Scan for the cell matching the given text and deliver its (x, y) coordinate at center. 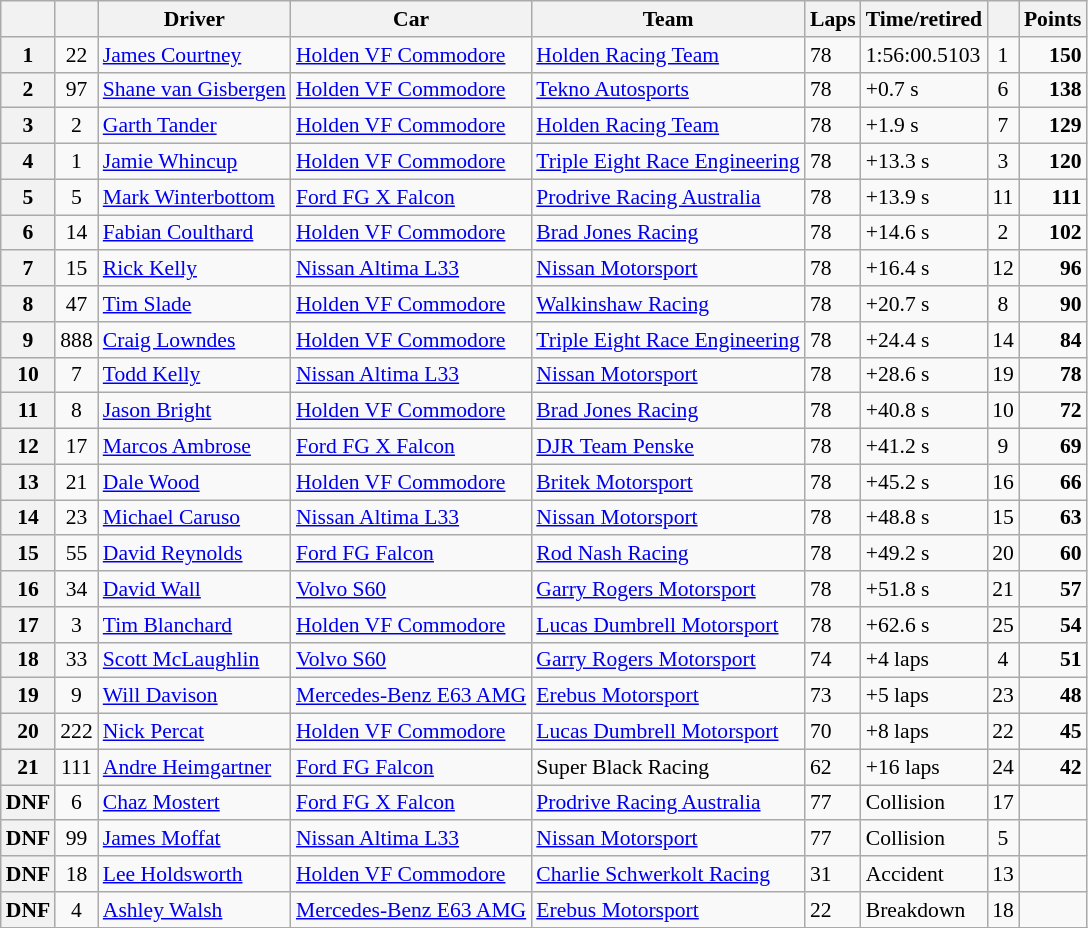
54 (1053, 625)
+4 laps (924, 660)
120 (1053, 162)
Marcos Ambrose (194, 447)
+28.6 s (924, 375)
70 (833, 732)
James Moffat (194, 839)
+24.4 s (924, 340)
150 (1053, 55)
51 (1053, 660)
Andre Heimgartner (194, 767)
888 (76, 340)
Garth Tander (194, 126)
Driver (194, 19)
102 (1053, 233)
Tim Slade (194, 304)
24 (1003, 767)
+40.8 s (924, 411)
Todd Kelly (194, 375)
48 (1053, 696)
Charlie Schwerkolt Racing (668, 874)
+62.6 s (924, 625)
Will Davison (194, 696)
+13.9 s (924, 197)
Time/retired (924, 19)
Tim Blanchard (194, 625)
+16 laps (924, 767)
+14.6 s (924, 233)
25 (1003, 625)
74 (833, 660)
Rick Kelly (194, 269)
45 (1053, 732)
96 (1053, 269)
84 (1053, 340)
Points (1053, 19)
+5 laps (924, 696)
Jamie Whincup (194, 162)
Britek Motorsport (668, 482)
Shane van Gisbergen (194, 90)
Breakdown (924, 910)
Michael Caruso (194, 518)
DJR Team Penske (668, 447)
+0.7 s (924, 90)
63 (1053, 518)
Walkinshaw Racing (668, 304)
73 (833, 696)
+8 laps (924, 732)
129 (1053, 126)
Car (411, 19)
+49.2 s (924, 554)
+48.8 s (924, 518)
33 (76, 660)
97 (76, 90)
+45.2 s (924, 482)
+20.7 s (924, 304)
Chaz Mostert (194, 803)
+51.8 s (924, 589)
Super Black Racing (668, 767)
55 (76, 554)
Dale Wood (194, 482)
Craig Lowndes (194, 340)
62 (833, 767)
47 (76, 304)
Accident (924, 874)
Jason Bright (194, 411)
57 (1053, 589)
72 (1053, 411)
69 (1053, 447)
Team (668, 19)
34 (76, 589)
David Wall (194, 589)
Lee Holdsworth (194, 874)
90 (1053, 304)
Laps (833, 19)
David Reynolds (194, 554)
1:56:00.5103 (924, 55)
42 (1053, 767)
222 (76, 732)
Nick Percat (194, 732)
31 (833, 874)
+13.3 s (924, 162)
99 (76, 839)
66 (1053, 482)
Tekno Autosports (668, 90)
60 (1053, 554)
Fabian Coulthard (194, 233)
Rod Nash Racing (668, 554)
Mark Winterbottom (194, 197)
Scott McLaughlin (194, 660)
+16.4 s (924, 269)
+1.9 s (924, 126)
Ashley Walsh (194, 910)
138 (1053, 90)
+41.2 s (924, 447)
James Courtney (194, 55)
